Find where the given text appears and provide that cell's center as [X, Y] coordinate. 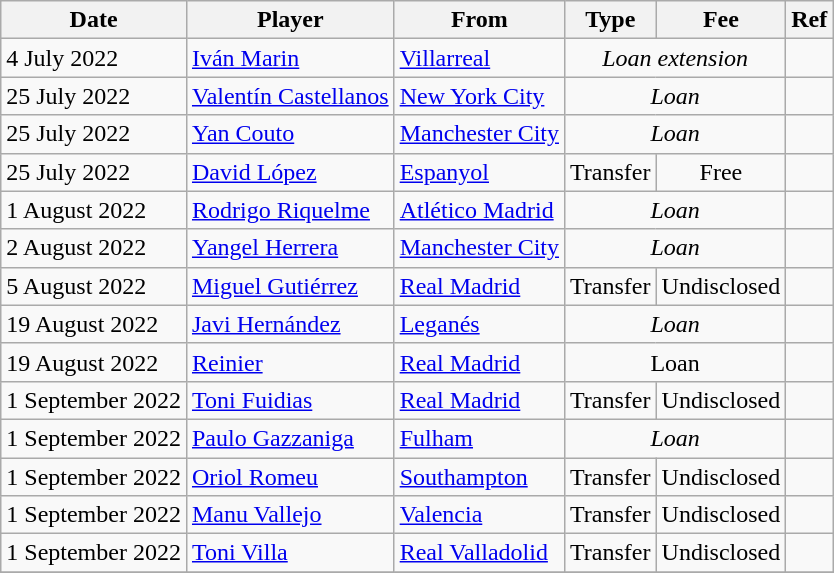
Atlético Madrid [479, 210]
Valencia [479, 515]
5 August 2022 [94, 286]
From [479, 20]
Southampton [479, 477]
Toni Fuidias [290, 400]
Yan Couto [290, 134]
Toni Villa [290, 553]
Real Valladolid [479, 553]
New York City [479, 96]
2 August 2022 [94, 248]
Javi Hernández [290, 324]
David López [290, 172]
Yangel Herrera [290, 248]
4 July 2022 [94, 58]
Fulham [479, 438]
Manu Vallejo [290, 515]
Fee [721, 20]
Player [290, 20]
Rodrigo Riquelme [290, 210]
Valentín Castellanos [290, 96]
Espanyol [479, 172]
1 August 2022 [94, 210]
Oriol Romeu [290, 477]
Free [721, 172]
Iván Marin [290, 58]
Miguel Gutiérrez [290, 286]
Reinier [290, 362]
Loan extension [676, 58]
Ref [810, 20]
Paulo Gazzaniga [290, 438]
Type [611, 20]
Villarreal [479, 58]
Leganés [479, 324]
Date [94, 20]
